For the text-containing cell, return its midpoint in (X, Y) coordinate format. 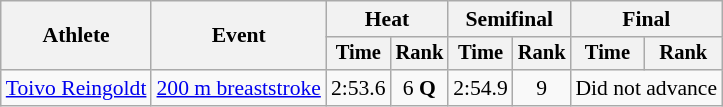
Event (238, 36)
2:53.6 (358, 88)
200 m breaststroke (238, 88)
Semifinal (509, 19)
Heat (387, 19)
6 Q (420, 88)
Athlete (76, 36)
Did not advance (646, 88)
Final (646, 19)
Toivo Reingoldt (76, 88)
9 (542, 88)
2:54.9 (480, 88)
